Capture the cell that displays the provided text and extract its (x, y) central coordinate. 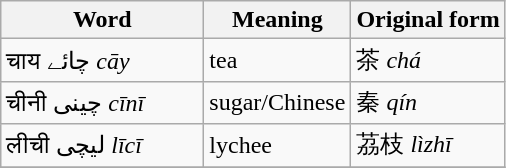
Word (102, 20)
茘枝 lìzhī (428, 146)
चाय چائے cāy (102, 60)
lychee (278, 146)
चीनी چینی cīnī (102, 102)
sugar/Chinese (278, 102)
लीची لیچی līcī (102, 146)
tea (278, 60)
茶 chá (428, 60)
Original form (428, 20)
Meaning (278, 20)
秦 qín (428, 102)
